Extract the (x, y) coordinate from the center of the cell holding the provided text.  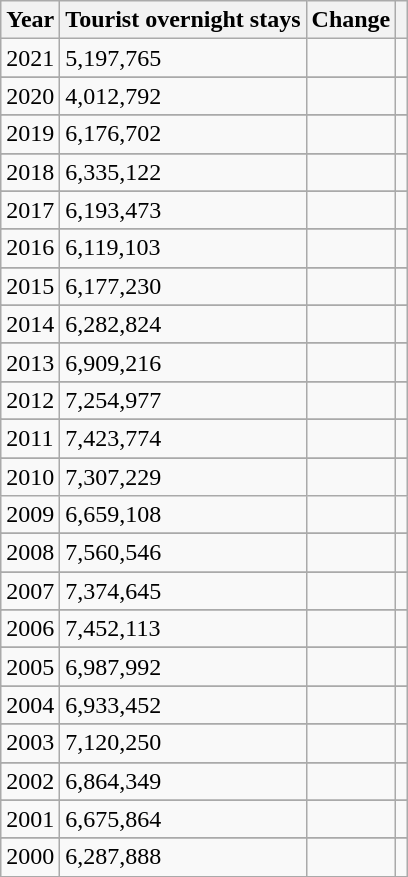
2020 (30, 96)
2016 (30, 248)
7,307,229 (183, 477)
6,659,108 (183, 515)
6,193,473 (183, 210)
2010 (30, 477)
2002 (30, 781)
7,423,774 (183, 438)
2009 (30, 515)
2012 (30, 400)
2011 (30, 438)
2019 (30, 134)
6,176,702 (183, 134)
7,452,113 (183, 629)
2005 (30, 667)
6,177,230 (183, 286)
2004 (30, 705)
2018 (30, 172)
Tourist overnight stays (183, 20)
2001 (30, 819)
4,012,792 (183, 96)
6,675,864 (183, 819)
2015 (30, 286)
2007 (30, 591)
2006 (30, 629)
2021 (30, 58)
7,254,977 (183, 400)
2000 (30, 857)
6,987,992 (183, 667)
2003 (30, 743)
Year (30, 20)
2014 (30, 324)
6,335,122 (183, 172)
2017 (30, 210)
6,909,216 (183, 362)
5,197,765 (183, 58)
7,374,645 (183, 591)
6,282,824 (183, 324)
2013 (30, 362)
6,933,452 (183, 705)
6,287,888 (183, 857)
6,119,103 (183, 248)
7,120,250 (183, 743)
Change (351, 20)
7,560,546 (183, 553)
6,864,349 (183, 781)
2008 (30, 553)
